Output the (x, y) coordinate of the center of the cell containing the given text.  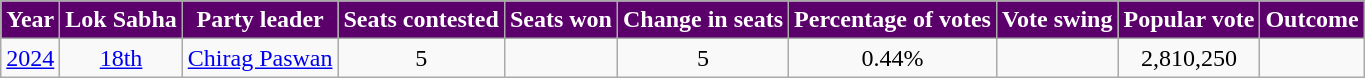
2024 (30, 58)
Chirag Paswan (260, 58)
Year (30, 20)
Percentage of votes (893, 20)
Seats contested (421, 20)
Vote swing (1057, 20)
Popular vote (1189, 20)
Seats won (560, 20)
Lok Sabha (121, 20)
Outcome (1312, 20)
0.44% (893, 58)
Change in seats (702, 20)
Party leader (260, 20)
18th (121, 58)
2,810,250 (1189, 58)
